Identify which cell holds the provided text, then report its (x, y) central coordinate. 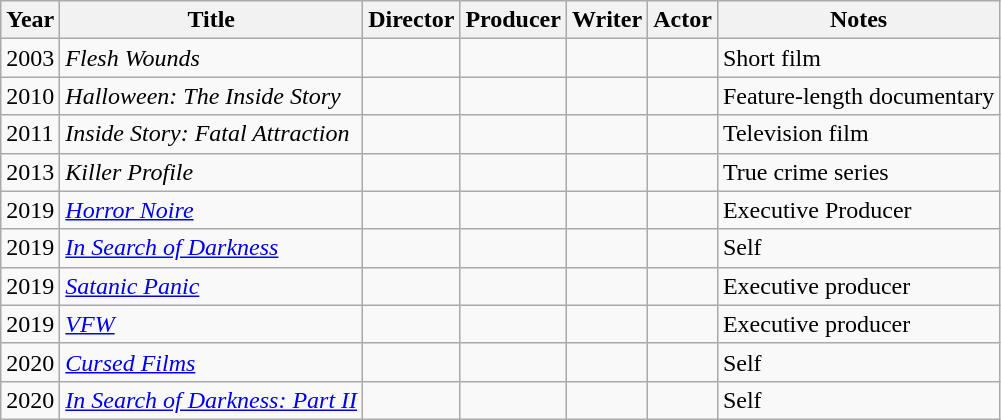
2003 (30, 58)
Cursed Films (212, 362)
Short film (858, 58)
In Search of Darkness (212, 248)
Producer (514, 20)
Halloween: The Inside Story (212, 96)
Notes (858, 20)
In Search of Darkness: Part II (212, 400)
Writer (606, 20)
2013 (30, 172)
Year (30, 20)
Inside Story: Fatal Attraction (212, 134)
Actor (683, 20)
Executive Producer (858, 210)
Flesh Wounds (212, 58)
2010 (30, 96)
Television film (858, 134)
Director (412, 20)
Title (212, 20)
Satanic Panic (212, 286)
Killer Profile (212, 172)
True crime series (858, 172)
2011 (30, 134)
Horror Noire (212, 210)
VFW (212, 324)
Feature-length documentary (858, 96)
